For the text-containing cell, return its midpoint in (X, Y) coordinate format. 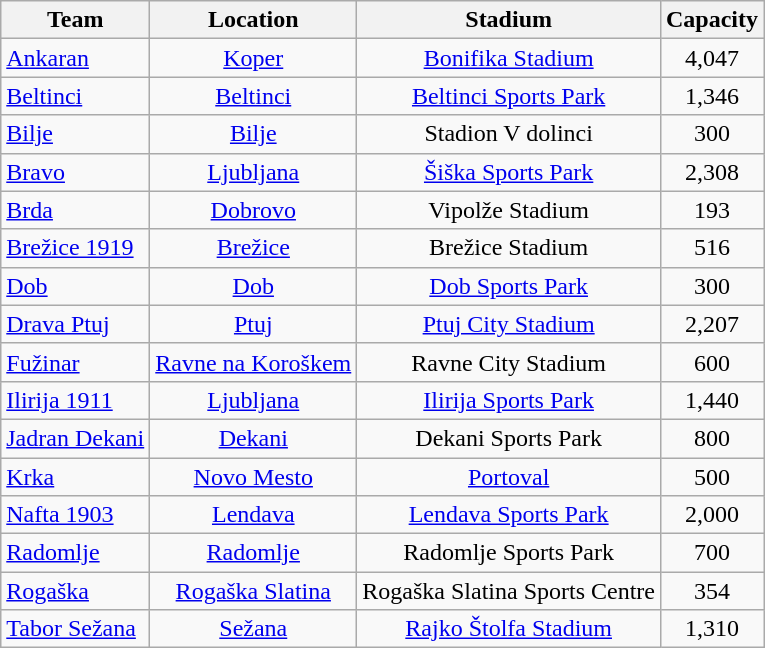
700 (712, 553)
Rajko Štolfa Stadium (509, 629)
Stadion V dolinci (509, 134)
Sežana (254, 629)
Ilirija Sports Park (509, 400)
Jadran Dekani (76, 438)
193 (712, 210)
Brežice (254, 248)
Ravne City Stadium (509, 362)
800 (712, 438)
Novo Mesto (254, 477)
Nafta 1903 (76, 515)
Rogaška (76, 591)
Lendava (254, 515)
Lendava Sports Park (509, 515)
Ankaran (76, 58)
2,308 (712, 172)
Rogaška Slatina (254, 591)
354 (712, 591)
Capacity (712, 20)
Tabor Sežana (76, 629)
Ptuj (254, 324)
Krka (76, 477)
Ptuj City Stadium (509, 324)
Rogaška Slatina Sports Centre (509, 591)
Portoval (509, 477)
Vipolže Stadium (509, 210)
1,440 (712, 400)
Bonifika Stadium (509, 58)
1,346 (712, 96)
Šiška Sports Park (509, 172)
1,310 (712, 629)
Beltinci Sports Park (509, 96)
Brda (76, 210)
Brežice 1919 (76, 248)
Location (254, 20)
Ilirija 1911 (76, 400)
600 (712, 362)
Radomlje Sports Park (509, 553)
Brežice Stadium (509, 248)
Ravne na Koroškem (254, 362)
Team (76, 20)
Drava Ptuj (76, 324)
Dekani (254, 438)
2,000 (712, 515)
Dekani Sports Park (509, 438)
516 (712, 248)
Bravo (76, 172)
Fužinar (76, 362)
Dobrovo (254, 210)
2,207 (712, 324)
Stadium (509, 20)
Koper (254, 58)
500 (712, 477)
4,047 (712, 58)
Dob Sports Park (509, 286)
